Locate the cell with the specified text and output its [x, y] center coordinate. 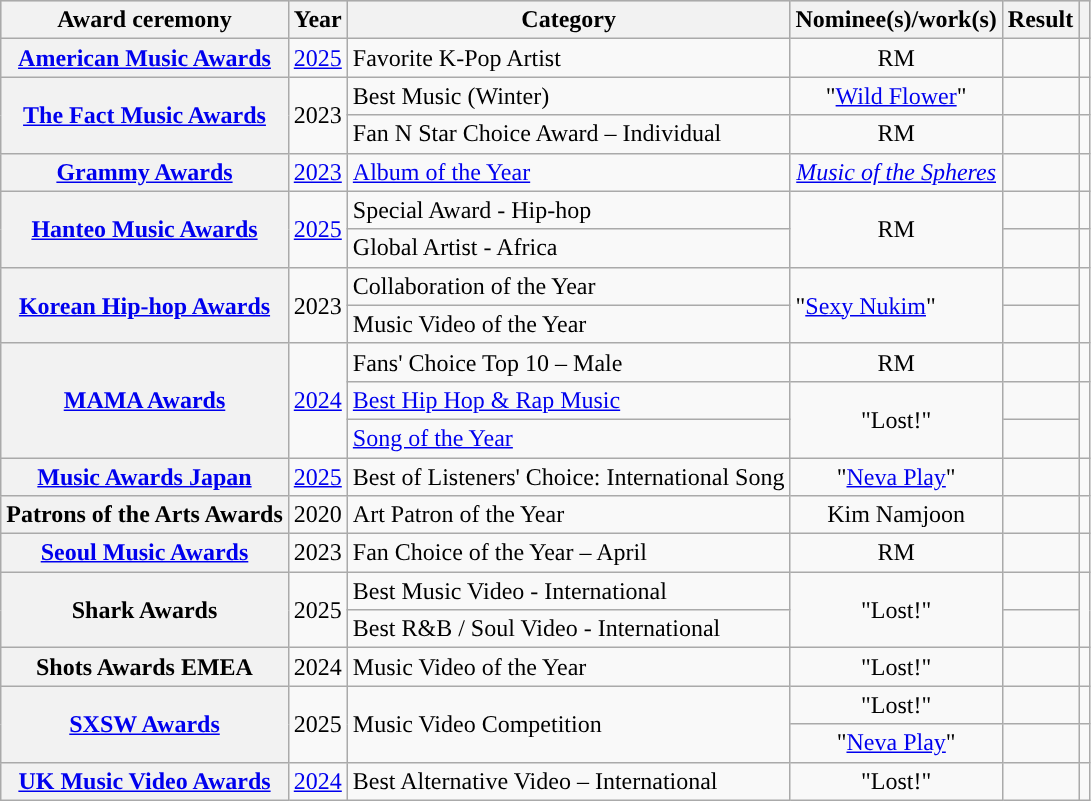
Global Artist - Africa [568, 248]
Art Patron of the Year [568, 515]
Year [318, 20]
MAMA Awards [145, 400]
Best Music Video - International [568, 591]
Fan N Star Choice Award – Individual [568, 134]
Song of the Year [568, 438]
UK Music Video Awards [145, 781]
Special Award - Hip-hop [568, 210]
Fan Choice of the Year – April [568, 553]
Grammy Awards [145, 172]
Award ceremony [145, 20]
Best Music (Winter) [568, 96]
Collaboration of the Year [568, 286]
Shots Awards EMEA [145, 667]
Best R&B / Soul Video - International [568, 629]
"Sexy Nukim" [896, 305]
The Fact Music Awards [145, 115]
Shark Awards [145, 610]
Kim Namjoon [896, 515]
Favorite K-Pop Artist [568, 58]
Music of the Spheres [896, 172]
Fans' Choice Top 10 – Male [568, 362]
"Wild Flower" [896, 96]
Nominee(s)/work(s) [896, 20]
2020 [318, 515]
Album of the Year [568, 172]
Best of Listeners' Choice: International Song [568, 477]
Best Hip Hop & Rap Music [568, 400]
Patrons of the Arts Awards [145, 515]
Hanteo Music Awards [145, 229]
Best Alternative Video – International [568, 781]
Category [568, 20]
Result [1040, 20]
Music Video Competition [568, 724]
Korean Hip-hop Awards [145, 305]
Seoul Music Awards [145, 553]
American Music Awards [145, 58]
SXSW Awards [145, 724]
Music Awards Japan [145, 477]
